Return the [x, y] coordinate for the center point of the cell that contains the specified text.  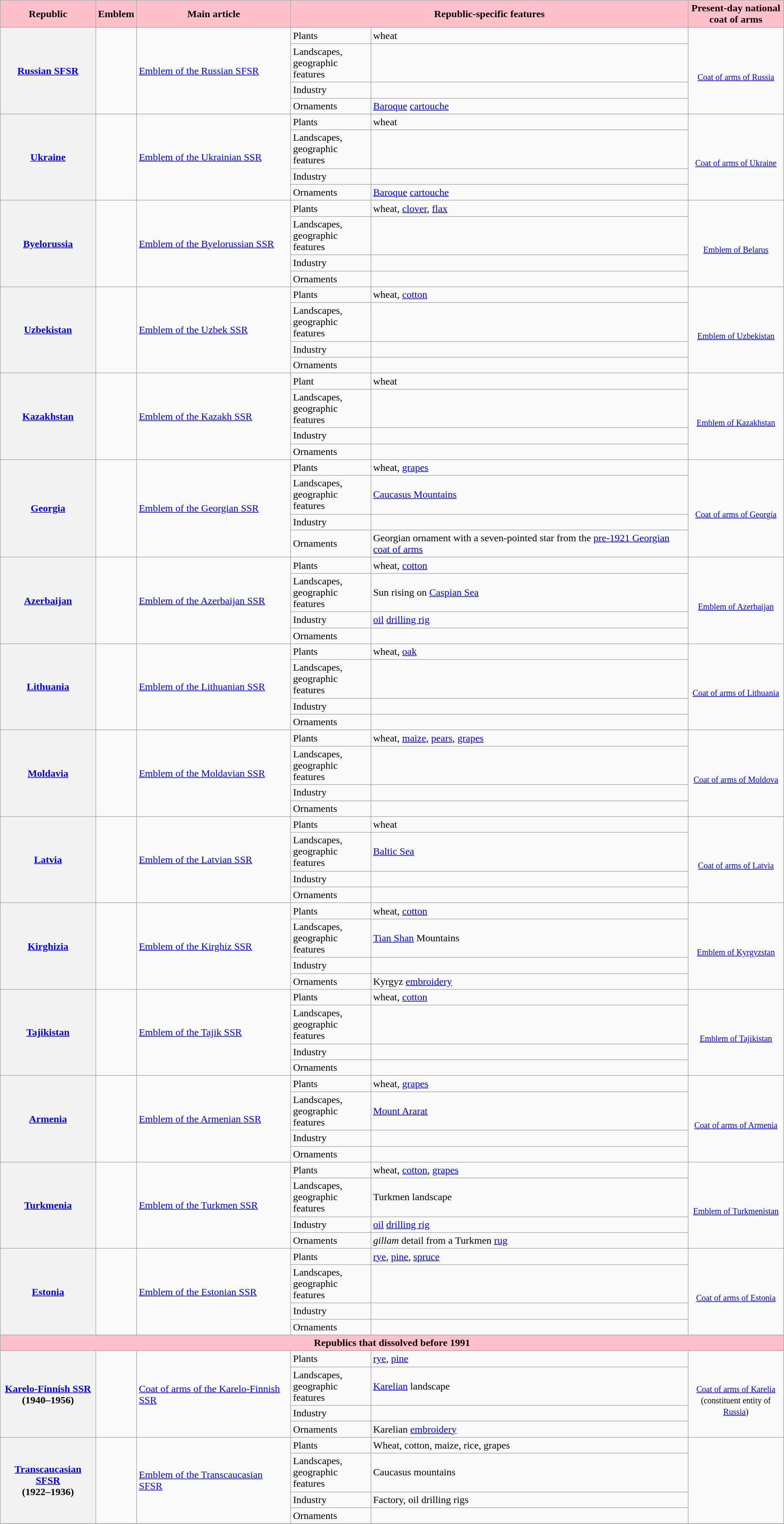
Wheat, cotton, maize, rice, grapes [529, 1445]
Uzbekistan [48, 330]
Coat of arms of Russia [736, 71]
Coat of arms of the Karelo-Finnish SSR [214, 1394]
Russian SFSR [48, 71]
Emblem of the Transcaucasian SFSR [214, 1480]
Armenia [48, 1119]
rye, pine [529, 1359]
Karelian embroidery [529, 1429]
Mount Ararat [529, 1111]
Plant [331, 381]
Emblem of the Ukrainian SSR [214, 157]
Georgian ornament with a seven-pointed star from the pre-1921 Georgian coat of arms [529, 544]
Emblem of the Kirghiz SSR [214, 946]
Present-day national coat of arms [736, 14]
Emblem of the Azerbaijan SSR [214, 600]
Byelorussia [48, 243]
Kazakhstan [48, 416]
Emblem of the Uzbek SSR [214, 330]
Coat of arms of Georgia [736, 509]
gillam detail from a Turkmen rug [529, 1240]
wheat, maize, pears, grapes [529, 738]
Emblem of Belarus [736, 243]
Transcaucasian SFSR (1922–1936) [48, 1480]
Emblem of the Georgian SSR [214, 509]
Emblem of Kazakhstan [736, 416]
Emblem of the Lithuanian SSR [214, 687]
Emblem of Kyrgyzstan [736, 946]
Coat of arms of Armenia [736, 1119]
wheat, clover, flax [529, 208]
Emblem of the Russian SFSR [214, 71]
Kirghizia [48, 946]
Emblem of Azerbaijan [736, 600]
Republic-specific features [489, 14]
Turkmen landscape [529, 1197]
Coat of arms of Lithuania [736, 687]
Baltic Sea [529, 852]
Emblem of Tajikistan [736, 1033]
Emblem of the Turkmen SSR [214, 1205]
Azerbaijan [48, 600]
Sun rising on Caspian Sea [529, 592]
Lithuania [48, 687]
Factory, oil drilling rigs [529, 1500]
wheat, cotton, grapes [529, 1170]
Turkmenia [48, 1205]
wheat, oak [529, 652]
Emblem [116, 14]
Kyrgyz embroidery [529, 982]
Tian Shan Mountains [529, 938]
Estonia [48, 1292]
Georgia [48, 509]
Main article [214, 14]
Emblem of Uzbekistan [736, 330]
Emblem of Turkmenistan [736, 1205]
Emblem of the Moldavian SSR [214, 773]
Coat of arms of Latvia [736, 860]
rye, pine, spruce [529, 1256]
Karelo-Finnish SSR (1940–1956) [48, 1394]
Caucasus Mountains [529, 495]
Emblem of the Estonian SSR [214, 1292]
Emblem of the Byelorussian SSR [214, 243]
Emblem of the Kazakh SSR [214, 416]
Emblem of the Armenian SSR [214, 1119]
Moldavia [48, 773]
Coat of arms of Estonia [736, 1292]
Coat of arms of Moldova [736, 773]
Republic [48, 14]
Coat of arms of Ukraine [736, 157]
Tajikistan [48, 1033]
Emblem of the Tajik SSR [214, 1033]
Republics that dissolved before 1991 [392, 1343]
Coat of arms of Karelia(constituent entity of Russia) [736, 1394]
Emblem of the Latvian SSR [214, 860]
Karelian landscape [529, 1386]
Latvia [48, 860]
Ukraine [48, 157]
Caucasus mountains [529, 1472]
